Capture the cell that displays the provided text and extract its [X, Y] central coordinate. 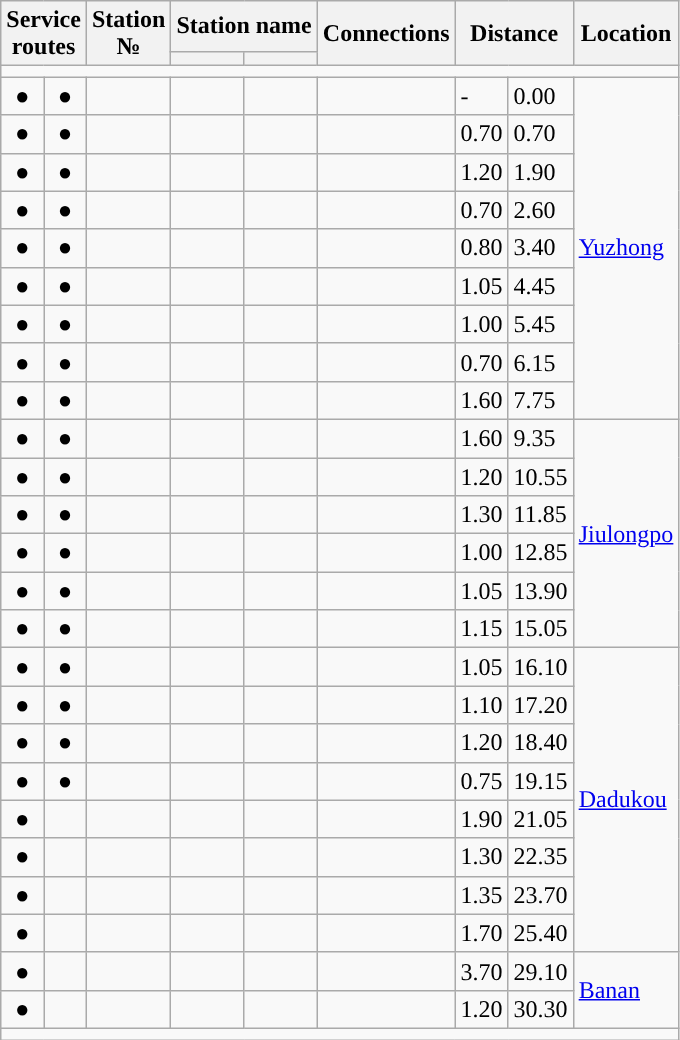
Station name [244, 26]
Dadukou [626, 800]
11.85 [540, 515]
23.70 [540, 895]
Banan [626, 990]
Yuzhong [626, 248]
29.10 [540, 971]
4.45 [540, 286]
1.35 [482, 895]
16.10 [540, 667]
Jiulongpo [626, 533]
18.40 [540, 743]
0.00 [540, 96]
13.90 [540, 591]
0.80 [482, 248]
1.70 [482, 933]
19.15 [540, 781]
22.35 [540, 857]
10.55 [540, 477]
5.45 [540, 324]
Connections [386, 34]
Serviceroutes [44, 34]
25.40 [540, 933]
1.15 [482, 629]
0.75 [482, 781]
17.20 [540, 705]
15.05 [540, 629]
1.10 [482, 705]
- [482, 96]
7.75 [540, 400]
9.35 [540, 438]
Location [626, 34]
21.05 [540, 819]
30.30 [540, 1009]
2.60 [540, 210]
Station№ [128, 34]
12.85 [540, 553]
3.40 [540, 248]
Distance [514, 34]
6.15 [540, 362]
3.70 [482, 971]
